Search for the cell housing the specified text and yield its [x, y] center coordinate. 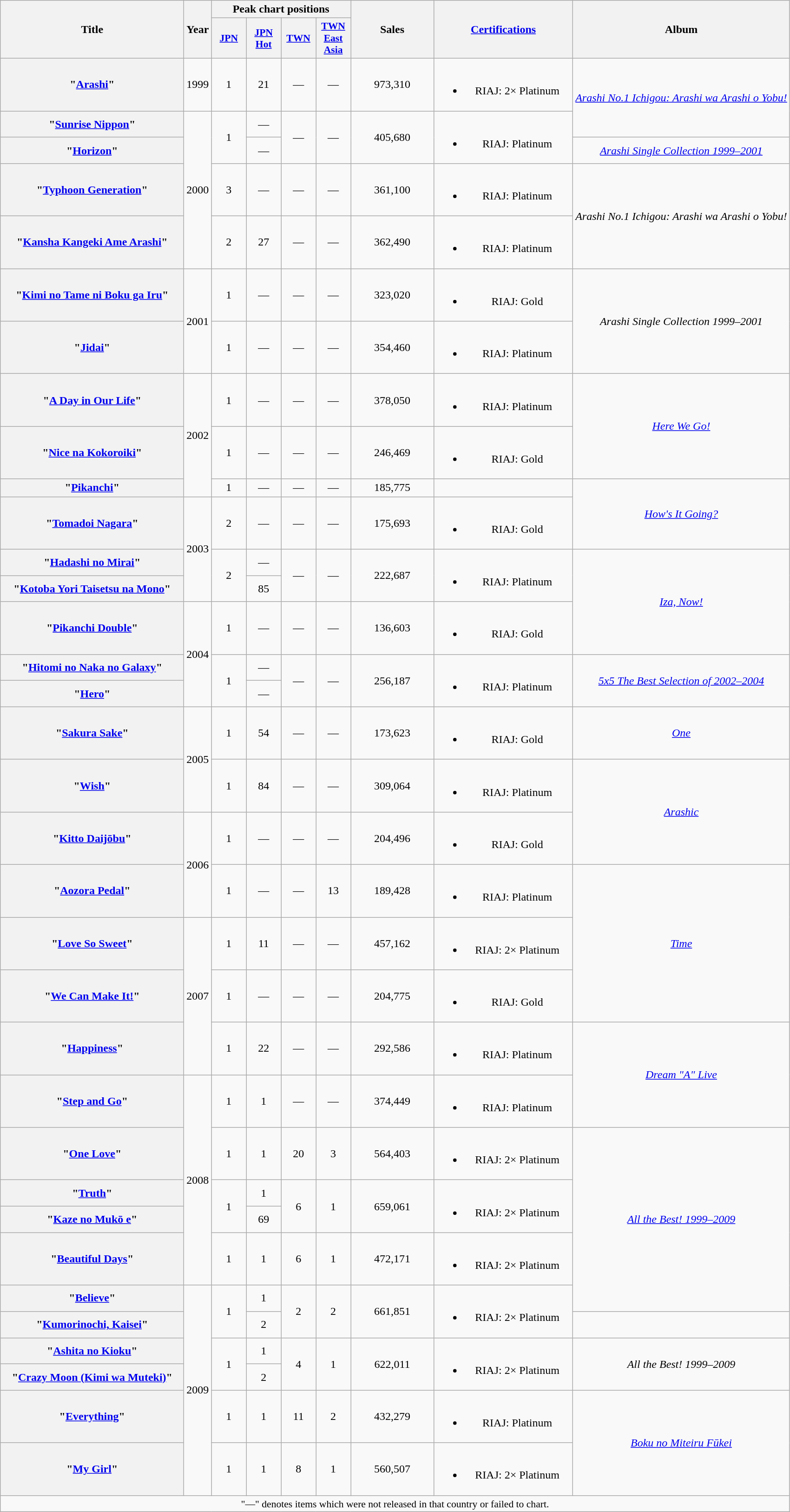
204,496 [392, 838]
Arashic [681, 812]
Peak chart positions [281, 9]
Title [92, 30]
"Hadashi no Mirai" [92, 563]
"Nice na Kokoroiki" [92, 453]
256,187 [392, 681]
TWNEastAsia [334, 38]
"Pikanchi Double" [92, 628]
"Everything" [92, 1416]
432,279 [392, 1416]
1999 [198, 85]
354,460 [392, 348]
246,469 [392, 453]
"Hitomi no Naka no Galaxy" [92, 668]
TWN [298, 38]
222,687 [392, 576]
292,586 [392, 1049]
"Kumorinochi, Kaisei" [92, 1324]
2006 [198, 864]
560,507 [392, 1469]
"Beautiful Days" [92, 1259]
84 [264, 786]
8 [298, 1469]
JPN [229, 38]
"Love So Sweet" [92, 943]
"Kotoba Yori Taisetsu na Mono" [92, 589]
JPNHot [264, 38]
"Kimi no Tame ni Boku ga Iru" [92, 295]
564,403 [392, 1154]
"Horizon" [92, 151]
One [681, 733]
309,064 [392, 786]
2001 [198, 321]
Dream "A" Live [681, 1075]
2008 [198, 1180]
Iza, Now! [681, 602]
2002 [198, 435]
85 [264, 589]
22 [264, 1049]
374,449 [392, 1101]
"A Day in Our Life" [92, 400]
2007 [198, 996]
"Happiness" [92, 1049]
"Kaze no Mukō e" [92, 1219]
"My Girl" [92, 1469]
"Step and Go" [92, 1101]
661,851 [392, 1311]
361,100 [392, 190]
13 [334, 891]
378,050 [392, 400]
"Sunrise Nippon" [92, 124]
"Crazy Moon (Kimi wa Muteki)" [92, 1377]
21 [264, 85]
Here We Go! [681, 426]
"Believe" [92, 1298]
"Kansha Kangeki Ame Arashi" [92, 243]
"Tomadoi Nagara" [92, 523]
2005 [198, 759]
185,775 [392, 488]
"We Can Make It!" [92, 996]
973,310 [392, 85]
2003 [198, 549]
622,011 [392, 1364]
2004 [198, 654]
5x5 The Best Selection of 2002–2004 [681, 681]
Time [681, 943]
"Ashita no Kioku" [92, 1351]
"Wish" [92, 786]
"—" denotes items which were not released in that country or failed to chart. [395, 1504]
472,171 [392, 1259]
"Truth" [92, 1193]
173,623 [392, 733]
"Hero" [92, 694]
457,162 [392, 943]
"One Love" [92, 1154]
136,603 [392, 628]
Boku no Miteiru Fūkei [681, 1443]
4 [298, 1364]
27 [264, 243]
"Arashi" [92, 85]
405,680 [392, 137]
"Sakura Sake" [92, 733]
2009 [198, 1390]
659,061 [392, 1206]
"Aozora Pedal" [92, 891]
69 [264, 1219]
"Pikanchi" [92, 488]
54 [264, 733]
Sales [392, 30]
175,693 [392, 523]
362,490 [392, 243]
204,775 [392, 996]
2000 [198, 190]
How's It Going? [681, 514]
20 [298, 1154]
Year [198, 30]
"Kitto Daijōbu" [92, 838]
"Jidai" [92, 348]
189,428 [392, 891]
Certifications [504, 30]
"Typhoon Generation" [92, 190]
Album [681, 30]
323,020 [392, 295]
